Find where the given text appears and provide that cell's center as (x, y) coordinate. 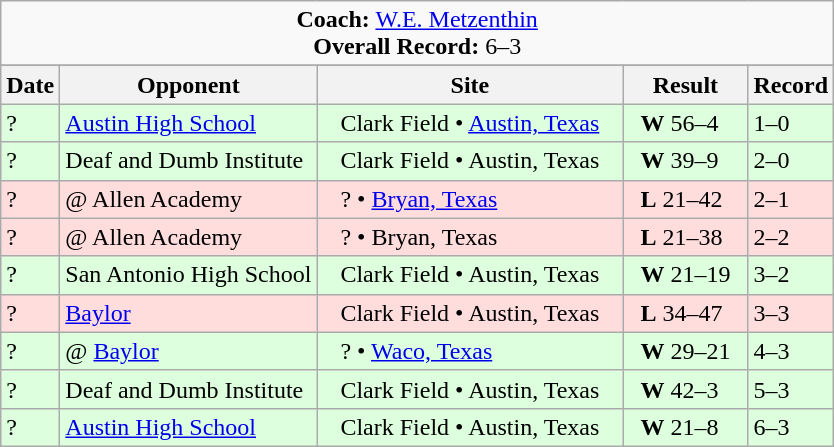
W 21–8 (686, 427)
5–3 (791, 389)
2–1 (791, 199)
Coach: W.E. MetzenthinOverall Record: 6–3 (418, 34)
3–2 (791, 275)
L 21–38 (686, 237)
Date (30, 85)
Result (686, 85)
Opponent (188, 85)
L 21–42 (686, 199)
W 29–21 (686, 351)
W 39–9 (686, 161)
W 21–19 (686, 275)
4–3 (791, 351)
Record (791, 85)
1–0 (791, 123)
6–3 (791, 427)
3–3 (791, 313)
2–0 (791, 161)
Site (470, 85)
@ Baylor (188, 351)
W 42–3 (686, 389)
? • Waco, Texas (470, 351)
Baylor (188, 313)
L 34–47 (686, 313)
W 56–4 (686, 123)
San Antonio High School (188, 275)
2–2 (791, 237)
